Identify which cell holds the provided text, then report its [x, y] central coordinate. 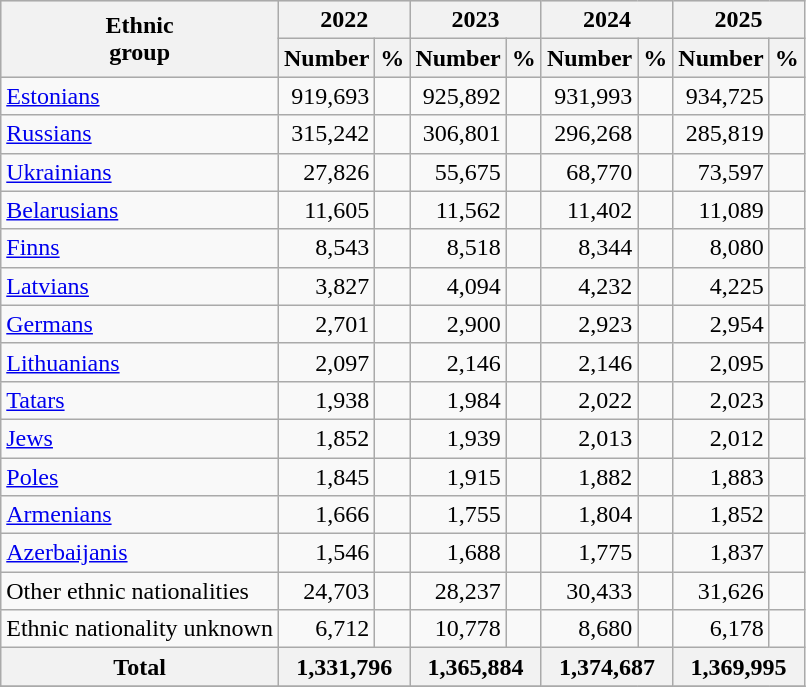
1,882 [589, 477]
2,701 [326, 324]
27,826 [326, 172]
Jews [140, 438]
Estonians [140, 96]
1,331,796 [344, 667]
8,080 [721, 248]
Russians [140, 134]
296,268 [589, 134]
1,984 [458, 400]
Finns [140, 248]
4,232 [589, 286]
55,675 [458, 172]
Tatars [140, 400]
1,939 [458, 438]
Armenians [140, 515]
Ethnicgroup [140, 39]
1,666 [326, 515]
306,801 [458, 134]
2,013 [589, 438]
285,819 [721, 134]
1,775 [589, 553]
1,938 [326, 400]
1,755 [458, 515]
931,993 [589, 96]
2,923 [589, 324]
2,954 [721, 324]
4,225 [721, 286]
Poles [140, 477]
11,089 [721, 210]
Other ethnic nationalities [140, 591]
6,178 [721, 629]
2023 [476, 20]
8,518 [458, 248]
2,900 [458, 324]
2022 [344, 20]
11,605 [326, 210]
10,778 [458, 629]
73,597 [721, 172]
Ethnic nationality unknown [140, 629]
934,725 [721, 96]
1,365,884 [476, 667]
24,703 [326, 591]
Belarusians [140, 210]
2,095 [721, 362]
8,344 [589, 248]
1,546 [326, 553]
Germans [140, 324]
Azerbaijanis [140, 553]
30,433 [589, 591]
2,012 [721, 438]
Lithuanians [140, 362]
8,543 [326, 248]
8,680 [589, 629]
2024 [606, 20]
1,915 [458, 477]
919,693 [326, 96]
31,626 [721, 591]
1,845 [326, 477]
1,837 [721, 553]
1,374,687 [606, 667]
1,883 [721, 477]
1,369,995 [738, 667]
Ukrainians [140, 172]
2,022 [589, 400]
3,827 [326, 286]
1,804 [589, 515]
1,688 [458, 553]
68,770 [589, 172]
925,892 [458, 96]
11,562 [458, 210]
2025 [738, 20]
4,094 [458, 286]
315,242 [326, 134]
2,097 [326, 362]
Latvians [140, 286]
6,712 [326, 629]
28,237 [458, 591]
2,023 [721, 400]
Total [140, 667]
11,402 [589, 210]
